Identify which cell holds the provided text, then report its [X, Y] central coordinate. 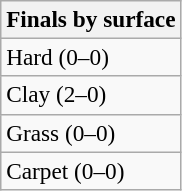
Hard (0–0) [91, 57]
Grass (0–0) [91, 133]
Clay (2–0) [91, 95]
Carpet (0–0) [91, 170]
Finals by surface [91, 19]
